Pinpoint the cell where the given text exists, returning its (x, y) midpoint coordinate. 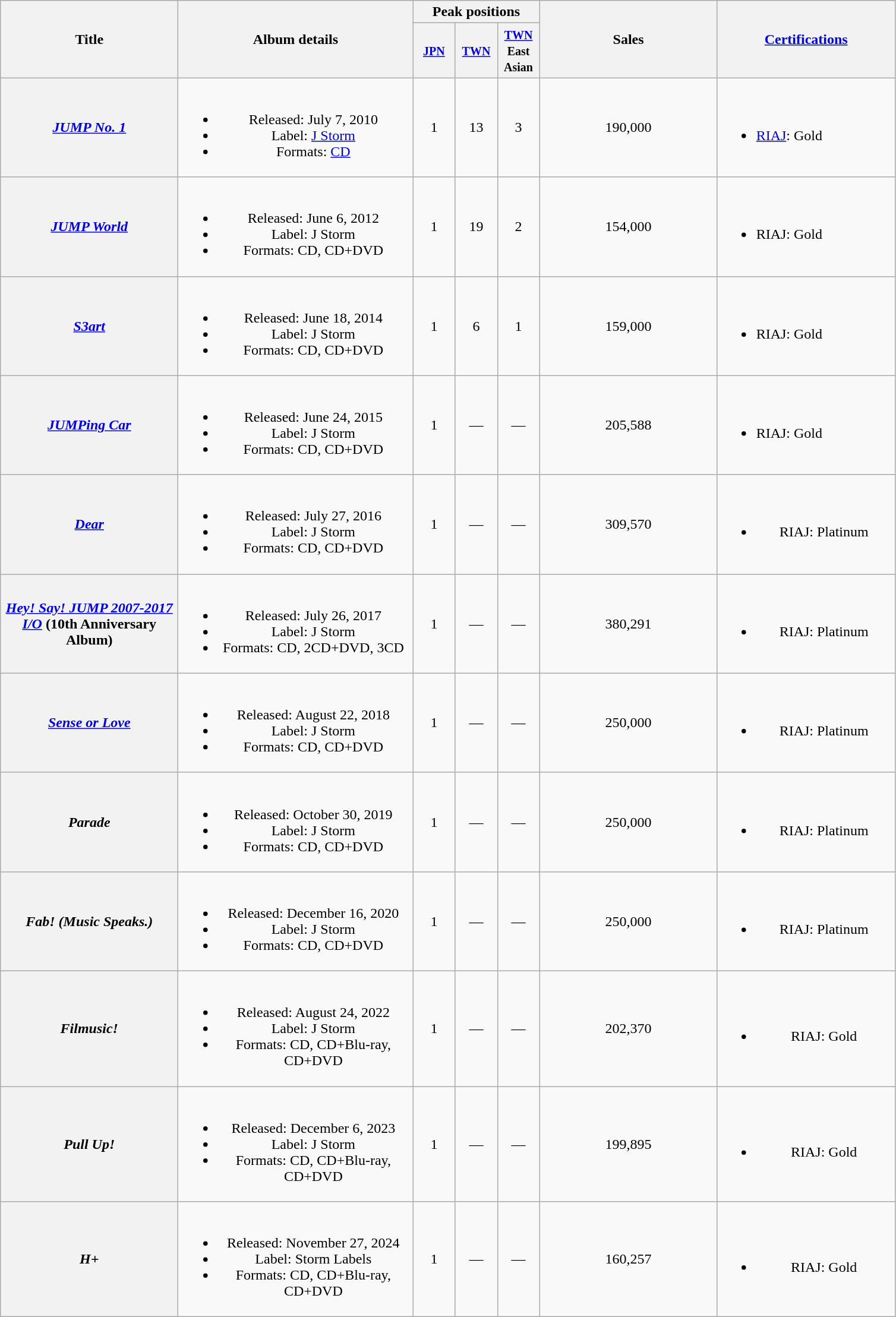
TWN East Asian (518, 50)
Released: December 6, 2023Label: J StormFormats: CD, CD+Blu-ray, CD+DVD (296, 1144)
Sense or Love (89, 722)
TWN (477, 50)
13 (477, 127)
160,257 (629, 1259)
Album details (296, 39)
JUMPing Car (89, 425)
19 (477, 227)
Released: July 26, 2017Label: J StormFormats: CD, 2CD+DVD, 3CD (296, 624)
Parade (89, 822)
380,291 (629, 624)
6 (477, 326)
154,000 (629, 227)
JUMP World (89, 227)
Released: June 24, 2015Label: J StormFormats: CD, CD+DVD (296, 425)
3 (518, 127)
Released: December 16, 2020Label: J StormFormats: CD, CD+DVD (296, 921)
Released: July 7, 2010Label: J StormFormats: CD (296, 127)
Released: July 27, 2016Label: J StormFormats: CD, CD+DVD (296, 524)
Dear (89, 524)
Released: November 27, 2024Label: Storm LabelsFormats: CD, CD+Blu-ray, CD+DVD (296, 1259)
Released: August 24, 2022Label: J StormFormats: CD, CD+Blu-ray, CD+DVD (296, 1028)
309,570 (629, 524)
190,000 (629, 127)
2 (518, 227)
Peak positions (477, 12)
Released: October 30, 2019Label: J StormFormats: CD, CD+DVD (296, 822)
199,895 (629, 1144)
JPN (434, 50)
Pull Up! (89, 1144)
Filmusic! (89, 1028)
159,000 (629, 326)
Hey! Say! JUMP 2007-2017 I/O (10th Anniversary Album) (89, 624)
H+ (89, 1259)
S3art (89, 326)
Released: August 22, 2018Label: J StormFormats: CD, CD+DVD (296, 722)
205,588 (629, 425)
202,370 (629, 1028)
Sales (629, 39)
Fab! (Music Speaks.) (89, 921)
Released: June 18, 2014Label: J StormFormats: CD, CD+DVD (296, 326)
Title (89, 39)
Certifications (806, 39)
JUMP No. 1 (89, 127)
Released: June 6, 2012Label: J StormFormats: CD, CD+DVD (296, 227)
